Provide the (x, y) coordinate of the cell's center where the given text is located.  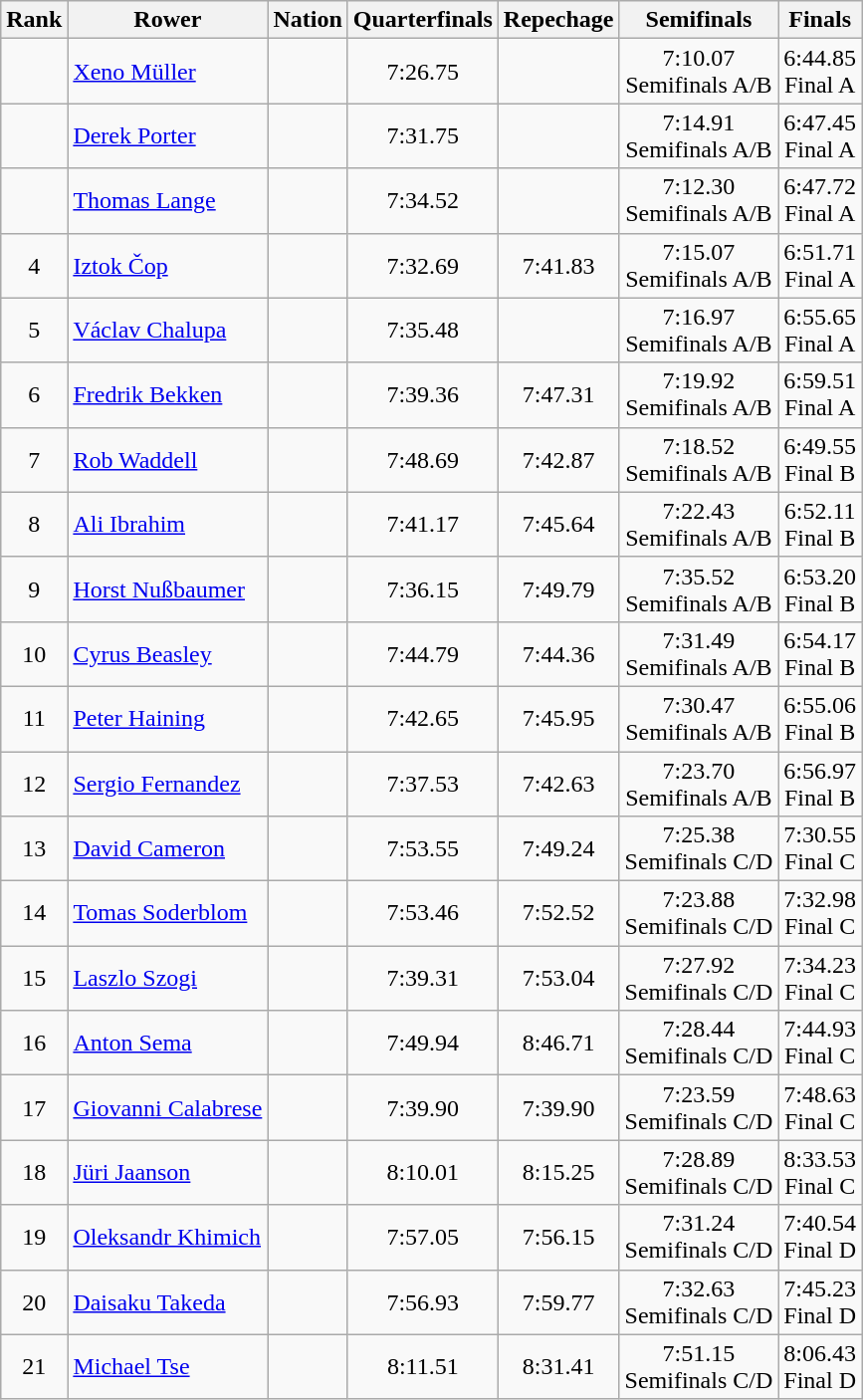
8:10.01 (422, 1173)
Daisaku Takeda (167, 1302)
Finals (820, 20)
7:32.69 (422, 265)
7:28.89Semifinals C/D (699, 1173)
7:41.83 (558, 265)
7:31.24Semifinals C/D (699, 1237)
Repechage (558, 20)
7:14.91Semifinals A/B (699, 135)
6:59.51Final A (820, 394)
7:44.79 (422, 653)
14 (34, 914)
7:49.79 (558, 589)
7:42.63 (558, 783)
7:57.05 (422, 1237)
7:25.38Semifinals C/D (699, 848)
12 (34, 783)
7:52.52 (558, 914)
7:32.63Semifinals C/D (699, 1302)
20 (34, 1302)
7:30.55Final C (820, 848)
7:27.92Semifinals C/D (699, 978)
7:36.15 (422, 589)
15 (34, 978)
Giovanni Calabrese (167, 1107)
Nation (308, 20)
7:28.44Semifinals C/D (699, 1044)
Laszlo Szogi (167, 978)
7:49.94 (422, 1044)
7:40.54Final D (820, 1237)
Fredrik Bekken (167, 394)
7:39.31 (422, 978)
Anton Sema (167, 1044)
5 (34, 331)
6:55.65Final A (820, 331)
7:18.52Semifinals A/B (699, 460)
8:15.25 (558, 1173)
7:53.55 (422, 848)
7:48.69 (422, 460)
7:56.15 (558, 1237)
7:51.15Semifinals C/D (699, 1366)
9 (34, 589)
6:55.06Final B (820, 719)
7:19.92Semifinals A/B (699, 394)
7:44.36 (558, 653)
7:15.07Semifinals A/B (699, 265)
7:35.52Semifinals A/B (699, 589)
7:23.88Semifinals C/D (699, 914)
7:39.36 (422, 394)
8:06.43Final D (820, 1366)
7:56.93 (422, 1302)
Horst Nußbaumer (167, 589)
19 (34, 1237)
8:33.53Final C (820, 1173)
Rank (34, 20)
Cyrus Beasley (167, 653)
Quarterfinals (422, 20)
7:45.64 (558, 524)
7:34.23Final C (820, 978)
7:31.49Semifinals A/B (699, 653)
7:32.98Final C (820, 914)
6:47.72Final A (820, 201)
7:45.23Final D (820, 1302)
7:34.52 (422, 201)
8:31.41 (558, 1366)
8:46.71 (558, 1044)
7:16.97Semifinals A/B (699, 331)
7 (34, 460)
7:42.87 (558, 460)
18 (34, 1173)
21 (34, 1366)
Derek Porter (167, 135)
David Cameron (167, 848)
7:10.07Semifinals A/B (699, 72)
8 (34, 524)
6:47.45Final A (820, 135)
11 (34, 719)
7:23.70Semifinals A/B (699, 783)
7:30.47Semifinals A/B (699, 719)
Oleksandr Khimich (167, 1237)
Michael Tse (167, 1366)
10 (34, 653)
7:47.31 (558, 394)
6:44.85Final A (820, 72)
16 (34, 1044)
Václav Chalupa (167, 331)
Xeno Müller (167, 72)
7:31.75 (422, 135)
Sergio Fernandez (167, 783)
6:53.20Final B (820, 589)
7:44.93Final C (820, 1044)
6 (34, 394)
Peter Haining (167, 719)
Rower (167, 20)
7:23.59Semifinals C/D (699, 1107)
7:37.53 (422, 783)
Iztok Čop (167, 265)
6:49.55Final B (820, 460)
17 (34, 1107)
7:41.17 (422, 524)
7:53.46 (422, 914)
6:52.11Final B (820, 524)
7:49.24 (558, 848)
8:11.51 (422, 1366)
6:56.97Final B (820, 783)
7:42.65 (422, 719)
Ali Ibrahim (167, 524)
Jüri Jaanson (167, 1173)
13 (34, 848)
7:12.30Semifinals A/B (699, 201)
6:54.17Final B (820, 653)
7:22.43Semifinals A/B (699, 524)
7:26.75 (422, 72)
7:48.63Final C (820, 1107)
Thomas Lange (167, 201)
7:45.95 (558, 719)
Rob Waddell (167, 460)
6:51.71Final A (820, 265)
7:35.48 (422, 331)
Semifinals (699, 20)
7:53.04 (558, 978)
7:59.77 (558, 1302)
4 (34, 265)
Tomas Soderblom (167, 914)
